Capture the cell that displays the provided text and extract its (x, y) central coordinate. 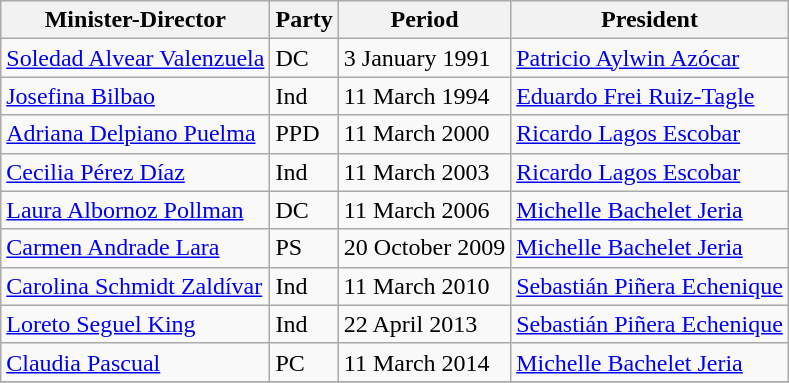
Carolina Schmidt Zaldívar (136, 286)
22 April 2013 (424, 324)
Eduardo Frei Ruiz-Tagle (650, 96)
11 March 2014 (424, 362)
Period (424, 20)
Patricio Aylwin Azócar (650, 58)
11 March 2006 (424, 210)
Cecilia Pérez Díaz (136, 172)
Josefina Bilbao (136, 96)
PC (304, 362)
11 March 2003 (424, 172)
President (650, 20)
PPD (304, 134)
Soledad Alvear Valenzuela (136, 58)
3 January 1991 (424, 58)
Loreto Seguel King (136, 324)
11 March 1994 (424, 96)
11 March 2010 (424, 286)
11 March 2000 (424, 134)
Carmen Andrade Lara (136, 248)
Minister-Director (136, 20)
Adriana Delpiano Puelma (136, 134)
Claudia Pascual (136, 362)
Party (304, 20)
Laura Albornoz Pollman (136, 210)
PS (304, 248)
20 October 2009 (424, 248)
